Locate the cell with the specified text and output its (x, y) center coordinate. 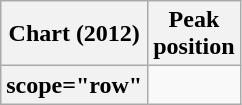
Chart (2012) (74, 34)
scope="row" (74, 85)
Peakposition (194, 34)
